Return the (X, Y) coordinate for the center point of the cell that contains the specified text.  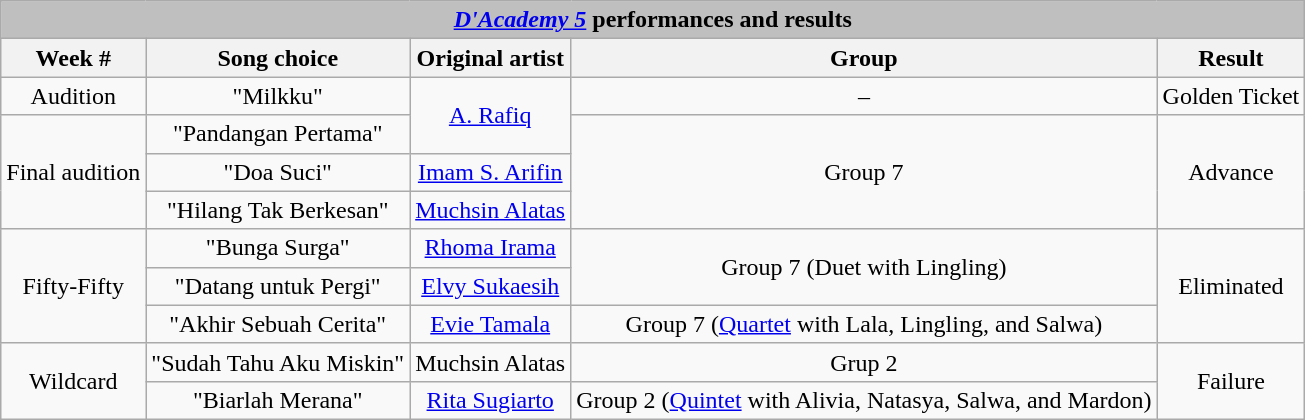
Elvy Sukaesih (490, 286)
– (864, 96)
Song choice (278, 58)
Failure (1231, 381)
"Datang untuk Pergi" (278, 286)
Original artist (490, 58)
Final audition (74, 172)
Audition (74, 96)
"Doa Suci" (278, 172)
Golden Ticket (1231, 96)
Rhoma Irama (490, 248)
"Hilang Tak Berkesan" (278, 210)
Result (1231, 58)
Evie Tamala (490, 324)
"Bunga Surga" (278, 248)
Group 7 (Quartet with Lala, Lingling, and Salwa) (864, 324)
"Pandangan Pertama" (278, 134)
"Milkku" (278, 96)
Eliminated (1231, 286)
Group 2 (Quintet with Alivia, Natasya, Salwa, and Mardon) (864, 400)
Week # (74, 58)
Group (864, 58)
Group 7 (Duet with Lingling) (864, 267)
Advance (1231, 172)
Group 7 (864, 172)
A. Rafiq (490, 115)
Wildcard (74, 381)
Grup 2 (864, 362)
D'Academy 5 performances and results (653, 20)
"Akhir Sebuah Cerita" (278, 324)
"Biarlah Merana" (278, 400)
Imam S. Arifin (490, 172)
Fifty-Fifty (74, 286)
"Sudah Tahu Aku Miskin" (278, 362)
Rita Sugiarto (490, 400)
